Capture the cell that displays the provided text and extract its [X, Y] central coordinate. 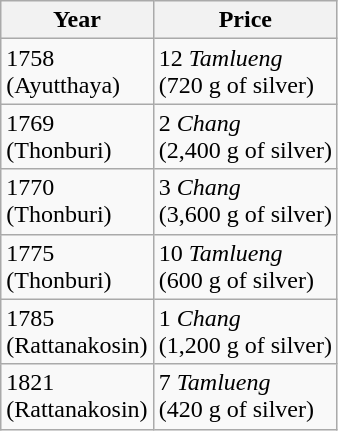
1 Chang(1,200 g of silver) [245, 332]
2 Chang(2,400 g of silver) [245, 136]
1770(Thonburi) [77, 202]
7 Tamlueng(420 g of silver) [245, 396]
12 Tamlueng(720 g of silver) [245, 72]
Year [77, 20]
3 Chang(3,600 g of silver) [245, 202]
10 Tamlueng(600 g of silver) [245, 266]
1758(Ayutthaya) [77, 72]
Price [245, 20]
1775(Thonburi) [77, 266]
1821(Rattanakosin) [77, 396]
1769(Thonburi) [77, 136]
1785(Rattanakosin) [77, 332]
